Return the [X, Y] coordinate for the center point of the cell that contains the specified text.  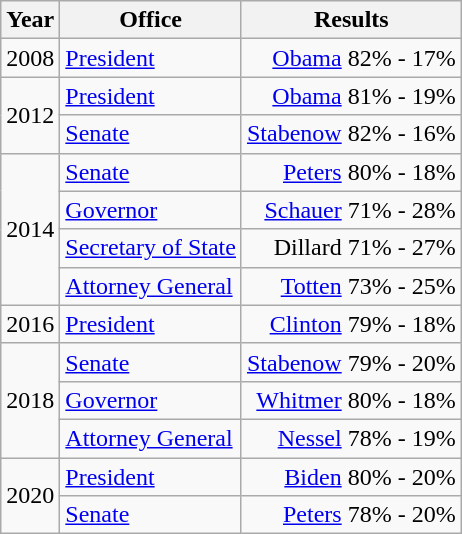
Results [351, 20]
Peters 80% - 18% [351, 172]
Stabenow 82% - 16% [351, 134]
Peters 78% - 20% [351, 515]
Biden 80% - 20% [351, 477]
Secretary of State [151, 248]
Totten 73% - 25% [351, 286]
Nessel 78% - 19% [351, 438]
2020 [30, 496]
Whitmer 80% - 18% [351, 400]
Obama 81% - 19% [351, 96]
Year [30, 20]
2012 [30, 115]
2018 [30, 400]
Schauer 71% - 28% [351, 210]
2008 [30, 58]
2014 [30, 229]
Clinton 79% - 18% [351, 324]
2016 [30, 324]
Dillard 71% - 27% [351, 248]
Stabenow 79% - 20% [351, 362]
Office [151, 20]
Obama 82% - 17% [351, 58]
